For the text-containing cell, return its midpoint in (X, Y) coordinate format. 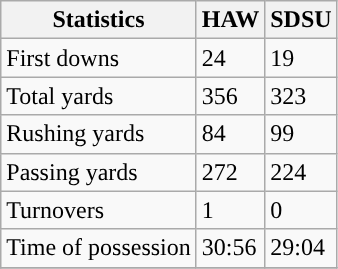
HAW (230, 20)
29:04 (301, 248)
323 (301, 96)
1 (230, 210)
First downs (99, 58)
Statistics (99, 20)
272 (230, 172)
30:56 (230, 248)
Turnovers (99, 210)
Rushing yards (99, 134)
224 (301, 172)
Total yards (99, 96)
SDSU (301, 20)
84 (230, 134)
19 (301, 58)
0 (301, 210)
99 (301, 134)
24 (230, 58)
356 (230, 96)
Time of possession (99, 248)
Passing yards (99, 172)
